For the text-containing cell, return its midpoint in (X, Y) coordinate format. 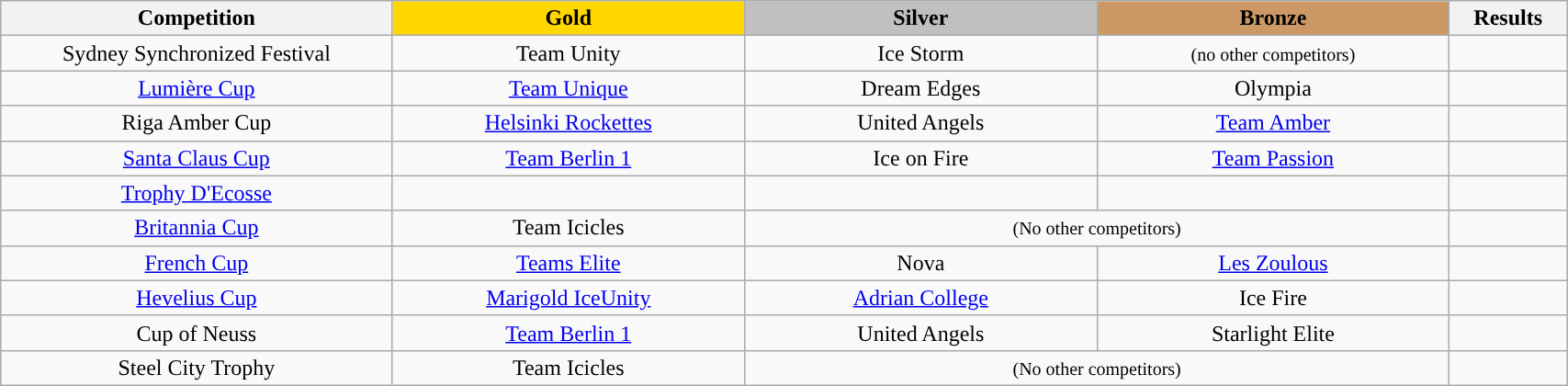
Silver (921, 18)
Ice Storm (921, 53)
Santa Claus Cup (197, 158)
Starlight Elite (1273, 333)
Team Amber (1273, 123)
Ice on Fire (921, 158)
Teams Elite (569, 263)
Competition (197, 18)
French Cup (197, 263)
Britannia Cup (197, 228)
Cup of Neuss (197, 333)
Steel City Trophy (197, 368)
Les Zoulous (1273, 263)
Marigold IceUnity (569, 298)
Olympia (1273, 88)
Ice Fire (1273, 298)
Team Passion (1273, 158)
Sydney Synchronized Festival (197, 53)
Nova (921, 263)
Dream Edges (921, 88)
Riga Amber Cup (197, 123)
Team Unique (569, 88)
(no other competitors) (1273, 53)
Team Unity (569, 53)
Trophy D'Ecosse (197, 193)
Results (1508, 18)
Adrian College (921, 298)
Gold (569, 18)
Lumière Cup (197, 88)
Hevelius Cup (197, 298)
Bronze (1273, 18)
Helsinki Rockettes (569, 123)
